Extract the (x, y) coordinate from the center of the cell holding the provided text.  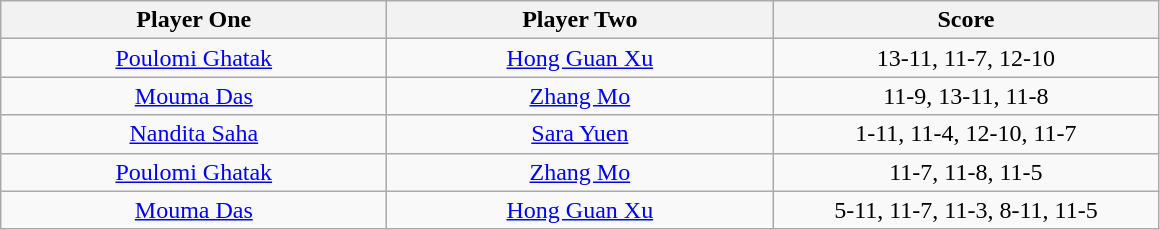
13-11, 11-7, 12-10 (966, 58)
11-7, 11-8, 11-5 (966, 172)
5-11, 11-7, 11-3, 8-11, 11-5 (966, 210)
Player Two (580, 20)
Player One (194, 20)
1-11, 11-4, 12-10, 11-7 (966, 134)
Nandita Saha (194, 134)
Score (966, 20)
11-9, 13-11, 11-8 (966, 96)
Sara Yuen (580, 134)
